Determine the [X, Y] coordinate at the center of the cell enclosing the given text.  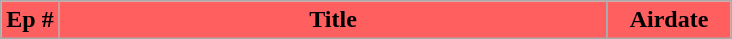
Ep # [30, 20]
Airdate [669, 20]
Title [333, 20]
